Return the (X, Y) coordinate for the center point of the cell that contains the specified text.  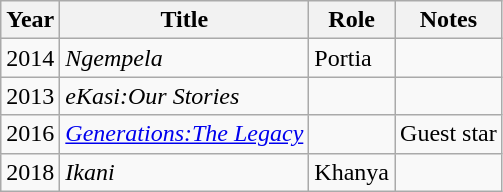
2014 (30, 58)
Ikani (184, 172)
2018 (30, 172)
Role (352, 20)
Title (184, 20)
eKasi:Our Stories (184, 96)
Portia (352, 58)
Guest star (449, 134)
Notes (449, 20)
2013 (30, 96)
2016 (30, 134)
Ngempela (184, 58)
Year (30, 20)
Khanya (352, 172)
Generations:The Legacy (184, 134)
